Extract the (x, y) coordinate from the center of the cell holding the provided text.  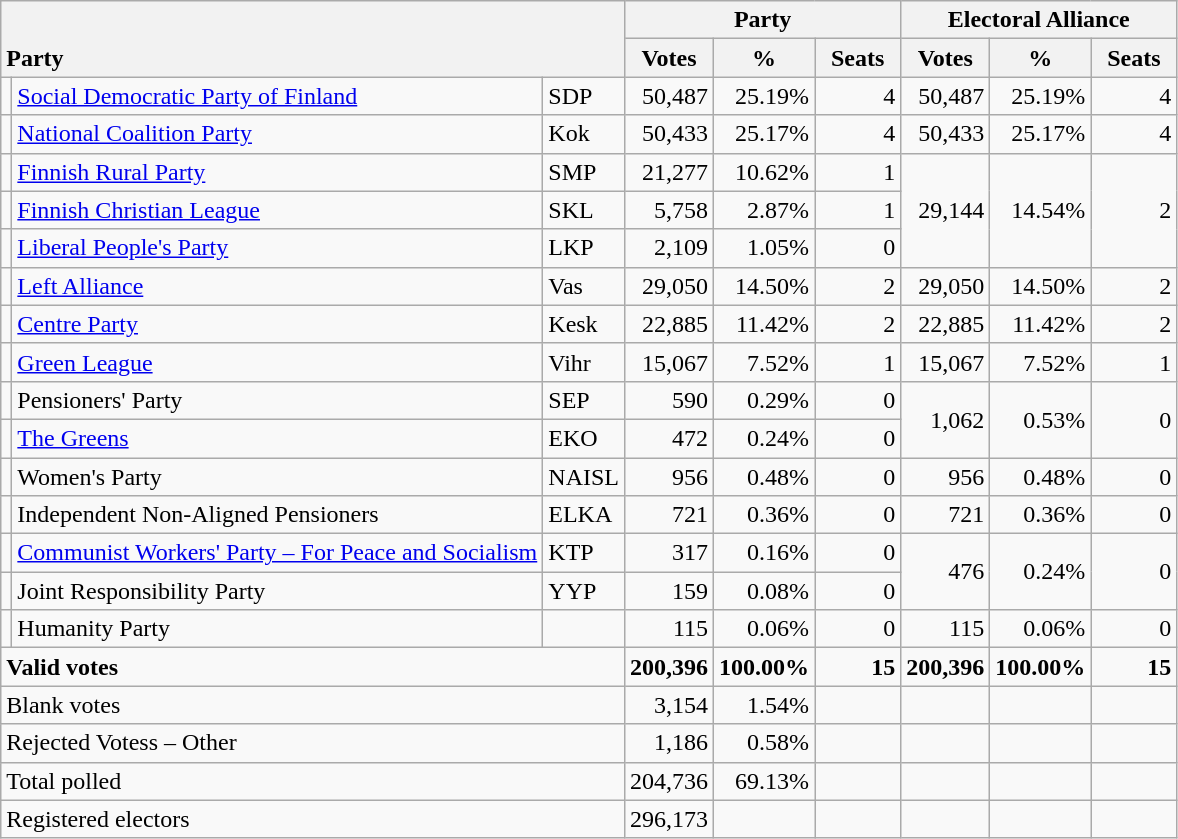
NAISL (584, 477)
Vas (584, 286)
1,062 (946, 419)
EKO (584, 438)
0.08% (764, 591)
0.58% (764, 743)
Humanity Party (278, 629)
ELKA (584, 515)
The Greens (278, 438)
Communist Workers' Party – For Peace and Socialism (278, 553)
National Coalition Party (278, 134)
Electoral Alliance (1039, 20)
Finnish Christian League (278, 210)
Total polled (313, 781)
159 (668, 591)
21,277 (668, 172)
Independent Non-Aligned Pensioners (278, 515)
Kok (584, 134)
0.29% (764, 400)
10.62% (764, 172)
Rejected Votess – Other (313, 743)
1.54% (764, 705)
Social Democratic Party of Finland (278, 96)
204,736 (668, 781)
29,144 (946, 210)
Women's Party (278, 477)
Valid votes (313, 667)
Kesk (584, 324)
Finnish Rural Party (278, 172)
YYP (584, 591)
SMP (584, 172)
KTP (584, 553)
Pensioners' Party (278, 400)
317 (668, 553)
590 (668, 400)
LKP (584, 248)
5,758 (668, 210)
SEP (584, 400)
69.13% (764, 781)
1.05% (764, 248)
Joint Responsibility Party (278, 591)
Vihr (584, 362)
Liberal People's Party (278, 248)
SKL (584, 210)
0.53% (1040, 419)
Centre Party (278, 324)
1,186 (668, 743)
476 (946, 572)
2.87% (764, 210)
14.54% (1040, 210)
296,173 (668, 819)
Green League (278, 362)
Registered electors (313, 819)
0.16% (764, 553)
3,154 (668, 705)
472 (668, 438)
2,109 (668, 248)
Blank votes (313, 705)
SDP (584, 96)
Left Alliance (278, 286)
